Output the (x, y) coordinate of the center of the cell containing the given text.  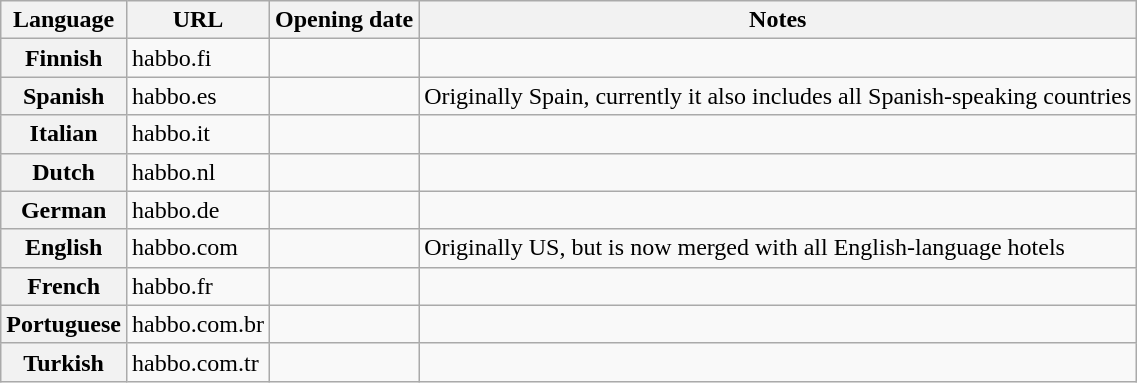
Dutch (64, 172)
URL (198, 20)
Opening date (344, 20)
Portuguese (64, 324)
habbo.nl (198, 172)
habbo.com (198, 248)
Originally Spain, currently it also includes all Spanish-speaking countries (778, 96)
habbo.com.br (198, 324)
French (64, 286)
Turkish (64, 362)
Spanish (64, 96)
Originally US, but is now merged with all English-language hotels (778, 248)
habbo.fi (198, 58)
habbo.fr (198, 286)
Italian (64, 134)
Language (64, 20)
German (64, 210)
habbo.es (198, 96)
habbo.com.tr (198, 362)
Notes (778, 20)
Finnish (64, 58)
habbo.de (198, 210)
English (64, 248)
habbo.it (198, 134)
